Detect which cell encompasses the target text, then output its (X, Y) center coordinate. 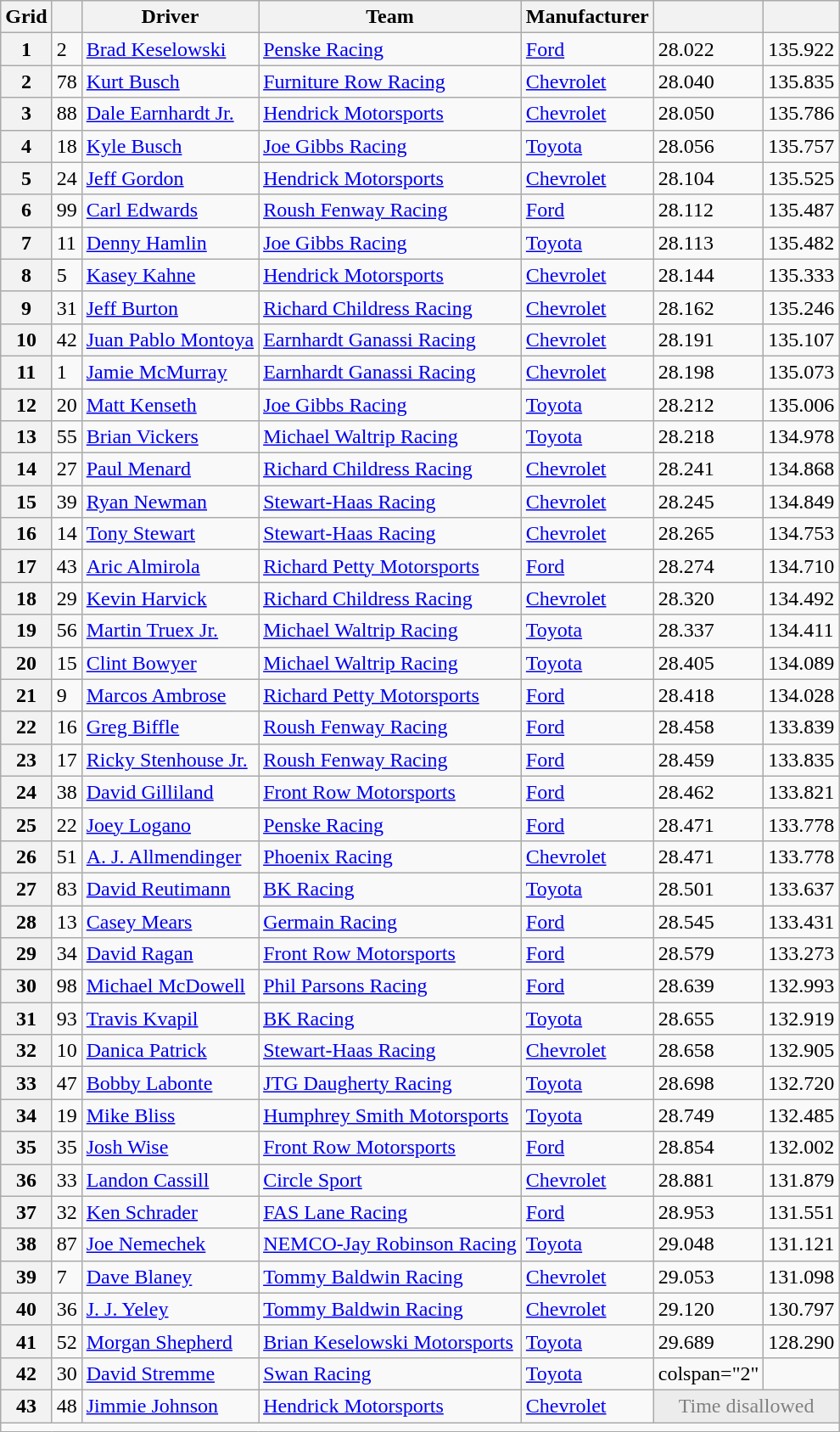
28.320 (708, 598)
Phoenix Racing (390, 856)
28.458 (708, 727)
28.655 (708, 1019)
134.753 (801, 534)
3 (26, 114)
JTG Daugherty Racing (390, 1083)
93 (66, 1019)
Jimmie Johnson (170, 1406)
J. J. Yeley (170, 1309)
135.835 (801, 81)
132.002 (801, 1148)
28.113 (708, 243)
52 (66, 1341)
135.922 (801, 49)
Jeff Gordon (170, 178)
133.821 (801, 792)
Joey Logano (170, 824)
Mike Bliss (170, 1115)
Landon Cassill (170, 1180)
28.749 (708, 1115)
28.040 (708, 81)
Jamie McMurray (170, 372)
87 (66, 1244)
Furniture Row Racing (390, 81)
12 (26, 405)
Driver (170, 17)
134.028 (801, 695)
25 (26, 824)
88 (66, 114)
David Reutimann (170, 889)
Greg Biffle (170, 727)
28.854 (708, 1148)
28.405 (708, 663)
28.056 (708, 146)
Ryan Newman (170, 502)
132.905 (801, 1051)
131.879 (801, 1180)
47 (66, 1083)
Jeff Burton (170, 307)
23 (26, 760)
Ken Schrader (170, 1212)
Danica Patrick (170, 1051)
134.492 (801, 598)
Tony Stewart (170, 534)
134.849 (801, 502)
Casey Mears (170, 921)
135.333 (801, 275)
51 (66, 856)
135.006 (801, 405)
Paul Menard (170, 469)
Swan Racing (390, 1373)
132.485 (801, 1115)
133.431 (801, 921)
28.579 (708, 954)
Time disallowed (747, 1406)
28.881 (708, 1180)
Team (390, 17)
Aric Almirola (170, 566)
Ricky Stenhouse Jr. (170, 760)
28.501 (708, 889)
135.757 (801, 146)
83 (66, 889)
135.482 (801, 243)
135.073 (801, 372)
Germain Racing (390, 921)
Joe Nemechek (170, 1244)
28.218 (708, 437)
28.265 (708, 534)
28.104 (708, 178)
FAS Lane Racing (390, 1212)
128.290 (801, 1341)
28.212 (708, 405)
A. J. Allmendinger (170, 856)
28.459 (708, 760)
37 (26, 1212)
28.274 (708, 566)
132.993 (801, 986)
6 (26, 211)
Humphrey Smith Motorsports (390, 1115)
134.868 (801, 469)
28.162 (708, 307)
28.022 (708, 49)
28.462 (708, 792)
Martin Truex Jr. (170, 631)
131.551 (801, 1212)
Josh Wise (170, 1148)
Carl Edwards (170, 211)
Matt Kenseth (170, 405)
99 (66, 211)
28.191 (708, 340)
Grid (26, 17)
131.121 (801, 1244)
135.487 (801, 211)
134.411 (801, 631)
Brian Vickers (170, 437)
29.689 (708, 1341)
26 (26, 856)
40 (26, 1309)
NEMCO-Jay Robinson Racing (390, 1244)
Circle Sport (390, 1180)
41 (26, 1341)
133.637 (801, 889)
29.048 (708, 1244)
28.245 (708, 502)
135.525 (801, 178)
28.050 (708, 114)
132.919 (801, 1019)
134.978 (801, 437)
Morgan Shepherd (170, 1341)
28.953 (708, 1212)
135.246 (801, 307)
29.120 (708, 1309)
David Ragan (170, 954)
133.273 (801, 954)
Kyle Busch (170, 146)
28.545 (708, 921)
Denny Hamlin (170, 243)
134.710 (801, 566)
133.839 (801, 727)
28.337 (708, 631)
98 (66, 986)
Michael McDowell (170, 986)
Travis Kvapil (170, 1019)
21 (26, 695)
Bobby Labonte (170, 1083)
48 (66, 1406)
8 (26, 275)
colspan="2" (708, 1373)
Dave Blaney (170, 1277)
Dale Earnhardt Jr. (170, 114)
135.786 (801, 114)
133.835 (801, 760)
134.089 (801, 663)
Brad Keselowski (170, 49)
28.198 (708, 372)
Marcos Ambrose (170, 695)
130.797 (801, 1309)
135.107 (801, 340)
4 (26, 146)
78 (66, 81)
Clint Bowyer (170, 663)
Phil Parsons Racing (390, 986)
28.144 (708, 275)
28.112 (708, 211)
Kevin Harvick (170, 598)
28.418 (708, 695)
28.698 (708, 1083)
Manufacturer (587, 17)
131.098 (801, 1277)
David Stremme (170, 1373)
Juan Pablo Montoya (170, 340)
28.658 (708, 1051)
Brian Keselowski Motorsports (390, 1341)
28.241 (708, 469)
29.053 (708, 1277)
28 (26, 921)
28.639 (708, 986)
132.720 (801, 1083)
56 (66, 631)
David Gilliland (170, 792)
Kasey Kahne (170, 275)
55 (66, 437)
Kurt Busch (170, 81)
